Determine the [x, y] coordinate at the center of the cell enclosing the given text.  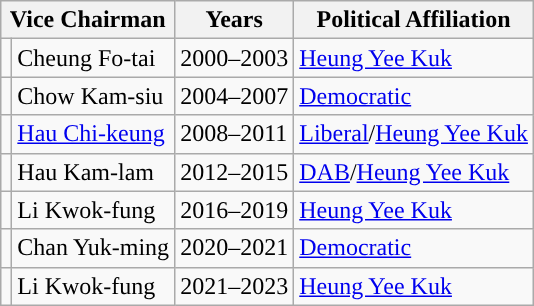
2016–2019 [234, 210]
DAB/Heung Yee Kuk [414, 172]
2012–2015 [234, 172]
2008–2011 [234, 134]
2020–2021 [234, 248]
Cheung Fo-tai [94, 58]
2004–2007 [234, 96]
2000–2003 [234, 58]
Hau Chi-keung [94, 134]
2021–2023 [234, 286]
Liberal/Heung Yee Kuk [414, 134]
Vice Chairman [88, 20]
Political Affiliation [414, 20]
Hau Kam-lam [94, 172]
Years [234, 20]
Chan Yuk-ming [94, 248]
Chow Kam-siu [94, 96]
